Capture the cell that displays the provided text and extract its [X, Y] central coordinate. 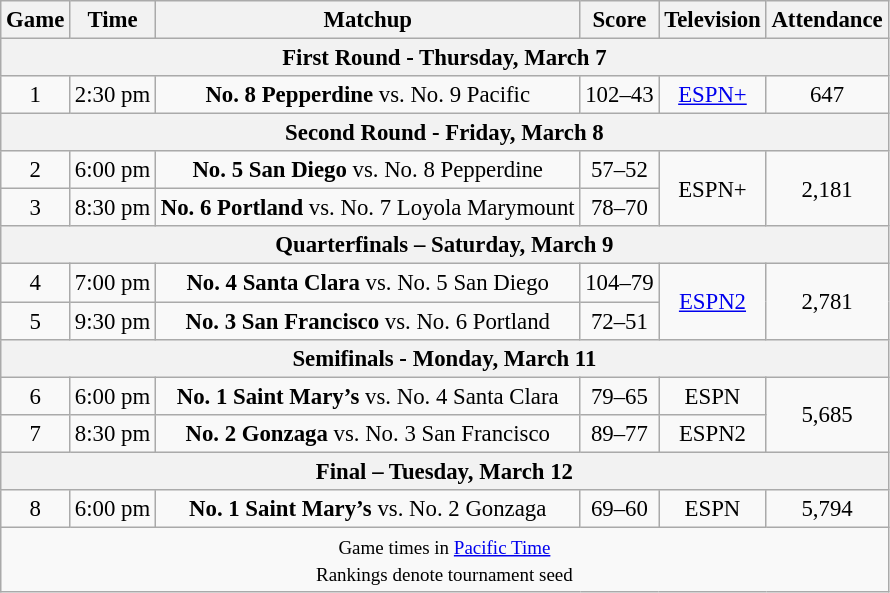
6 [36, 396]
Quarterfinals – Saturday, March 9 [444, 245]
104–79 [620, 283]
5 [36, 321]
647 [827, 95]
72–51 [620, 321]
Game times in Pacific TimeRankings denote tournament seed [444, 560]
5,685 [827, 414]
Television [712, 20]
No. 5 San Diego vs. No. 8 Pepperdine [367, 170]
No. 1 Saint Mary’s vs. No. 2 Gonzaga [367, 509]
69–60 [620, 509]
79–65 [620, 396]
Matchup [367, 20]
7 [36, 433]
No. 6 Portland vs. No. 7 Loyola Marymount [367, 208]
Score [620, 20]
2,181 [827, 188]
4 [36, 283]
2 [36, 170]
Semifinals - Monday, March 11 [444, 358]
5,794 [827, 509]
2,781 [827, 302]
Attendance [827, 20]
First Round - Thursday, March 7 [444, 58]
89–77 [620, 433]
8 [36, 509]
Game [36, 20]
No. 1 Saint Mary’s vs. No. 4 Santa Clara [367, 396]
78–70 [620, 208]
57–52 [620, 170]
9:30 pm [113, 321]
No. 4 Santa Clara vs. No. 5 San Diego [367, 283]
2:30 pm [113, 95]
7:00 pm [113, 283]
Time [113, 20]
102–43 [620, 95]
Second Round - Friday, March 8 [444, 133]
No. 2 Gonzaga vs. No. 3 San Francisco [367, 433]
3 [36, 208]
No. 8 Pepperdine vs. No. 9 Pacific [367, 95]
No. 3 San Francisco vs. No. 6 Portland [367, 321]
Final – Tuesday, March 12 [444, 471]
1 [36, 95]
